Locate the cell with the specified text and output its [x, y] center coordinate. 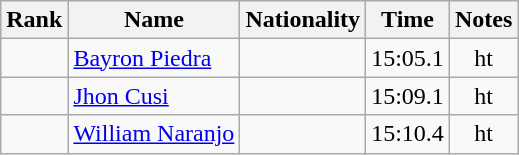
Notes [483, 20]
Nationality [303, 20]
Time [408, 20]
Jhon Cusi [154, 96]
15:10.4 [408, 134]
Rank [34, 20]
Name [154, 20]
William Naranjo [154, 134]
Bayron Piedra [154, 58]
15:05.1 [408, 58]
15:09.1 [408, 96]
